Capture the cell that displays the provided text and extract its [x, y] central coordinate. 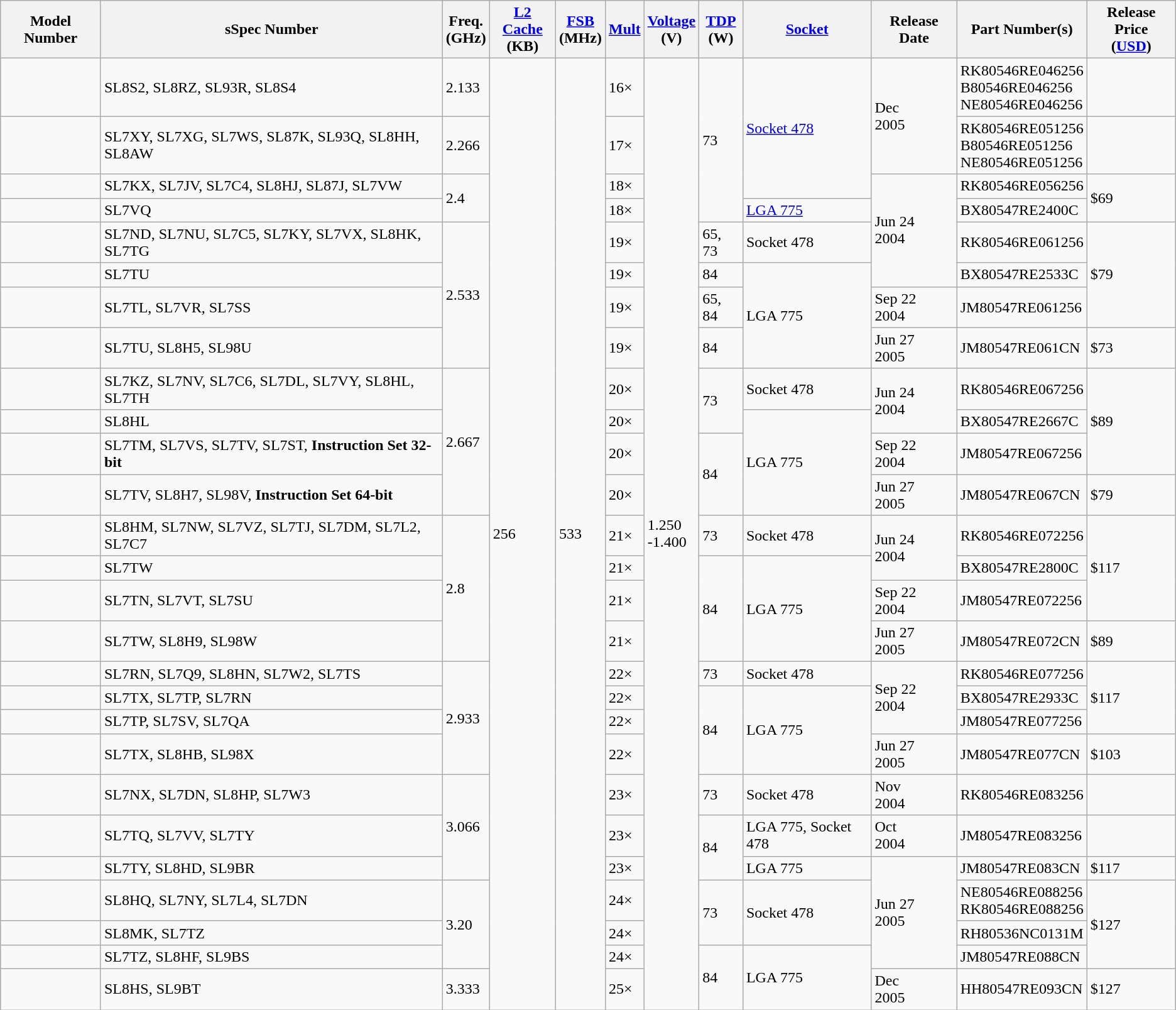
SL8HL [271, 421]
JM80547RE067CN [1021, 494]
2.8 [466, 588]
Oct2004 [914, 836]
SL7TW [271, 568]
65,73 [721, 243]
17× [624, 145]
25× [624, 989]
2.667 [466, 441]
RK80546RE051256B80546RE051256NE80546RE051256 [1021, 145]
16× [624, 87]
Nov2004 [914, 794]
SL7NX, SL7DN, SL8HP, SL7W3 [271, 794]
Release Date [914, 30]
RK80546RE077256 [1021, 674]
SL8HM, SL7NW, SL7VZ, SL7TJ, SL7DM, SL7L2, SL7C7 [271, 535]
SL7TP, SL7SV, SL7QA [271, 722]
3.20 [466, 924]
JM80547RE077CN [1021, 754]
2.933 [466, 718]
JM80547RE083CN [1021, 868]
SL7TM, SL7VS, SL7TV, SL7ST, Instruction Set 32-bit [271, 454]
1.250-1.400 [672, 534]
JM80547RE072256 [1021, 601]
SL7TX, SL7TP, SL7RN [271, 698]
SL7TW, SL8H9, SL98W [271, 641]
BX80547RE2400C [1021, 210]
$69 [1131, 198]
2.133 [466, 87]
JM80547RE077256 [1021, 722]
RK80546RE083256 [1021, 794]
SL7RN, SL7Q9, SL8HN, SL7W2, SL7TS [271, 674]
JM80547RE061CN [1021, 348]
NE80546RE088256RK80546RE088256 [1021, 900]
SL7TU [271, 275]
BX80547RE2800C [1021, 568]
Socket [807, 30]
$103 [1131, 754]
BX80547RE2667C [1021, 421]
Freq.(GHz) [466, 30]
sSpec Number [271, 30]
SL7TQ, SL7VV, SL7TY [271, 836]
L2 Cache(KB) [523, 30]
BX80547RE2933C [1021, 698]
SL7VQ [271, 210]
65, 84 [721, 307]
Model Number [51, 30]
SL7KX, SL7JV, SL7C4, SL8HJ, SL87J, SL7VW [271, 186]
SL7ND, SL7NU, SL7C5, SL7KY, SL7VX, SL8HK, SL7TG [271, 243]
SL8MK, SL7TZ [271, 933]
RK80546RE061256 [1021, 243]
2.533 [466, 295]
$73 [1131, 348]
SL7XY, SL7XG, SL7WS, SL87K, SL93Q, SL8HH, SL8AW [271, 145]
RK80546RE067256 [1021, 388]
SL8S2, SL8RZ, SL93R, SL8S4 [271, 87]
JM80547RE088CN [1021, 957]
SL7TX, SL8HB, SL98X [271, 754]
256 [523, 534]
RK80546RE046256B80546RE046256NE80546RE046256 [1021, 87]
Voltage(V) [672, 30]
SL7TL, SL7VR, SL7SS [271, 307]
SL7TV, SL8H7, SL98V, Instruction Set 64-bit [271, 494]
JM80547RE067256 [1021, 454]
JM80547RE083256 [1021, 836]
3.066 [466, 827]
JM80547RE061256 [1021, 307]
RK80546RE072256 [1021, 535]
FSB(MHz) [580, 30]
Mult [624, 30]
3.333 [466, 989]
2.4 [466, 198]
533 [580, 534]
SL7TU, SL8H5, SL98U [271, 348]
BX80547RE2533C [1021, 275]
SL7TY, SL8HD, SL9BR [271, 868]
Part Number(s) [1021, 30]
RK80546RE056256 [1021, 186]
2.266 [466, 145]
SL7TZ, SL8HF, SL9BS [271, 957]
HH80547RE093CN [1021, 989]
SL8HS, SL9BT [271, 989]
SL8HQ, SL7NY, SL7L4, SL7DN [271, 900]
SL7TN, SL7VT, SL7SU [271, 601]
TDP(W) [721, 30]
LGA 775, Socket 478 [807, 836]
JM80547RE072CN [1021, 641]
SL7KZ, SL7NV, SL7C6, SL7DL, SL7VY, SL8HL, SL7TH [271, 388]
RH80536NC0131M [1021, 933]
Release Price(USD) [1131, 30]
